Determine the (x, y) coordinate at the center of the cell enclosing the given text.  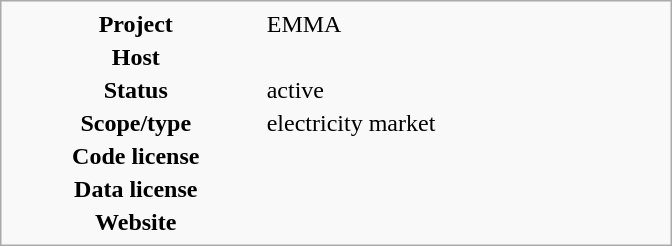
Status (136, 90)
Project (136, 24)
Website (136, 222)
Code license (136, 156)
Data license (136, 189)
EMMA (464, 24)
electricity market (464, 123)
active (464, 90)
Host (136, 57)
Scope/type (136, 123)
